Return the (X, Y) coordinate for the center point of the cell that contains the specified text.  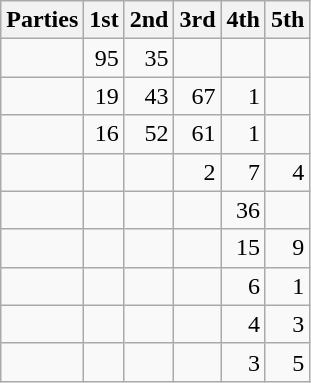
6 (243, 286)
2 (198, 172)
9 (287, 248)
3rd (198, 20)
16 (104, 134)
5th (287, 20)
2nd (149, 20)
19 (104, 96)
67 (198, 96)
7 (243, 172)
36 (243, 210)
52 (149, 134)
4th (243, 20)
61 (198, 134)
5 (287, 362)
95 (104, 58)
15 (243, 248)
43 (149, 96)
1st (104, 20)
35 (149, 58)
Parties (42, 20)
